Search for the cell housing the specified text and yield its (X, Y) center coordinate. 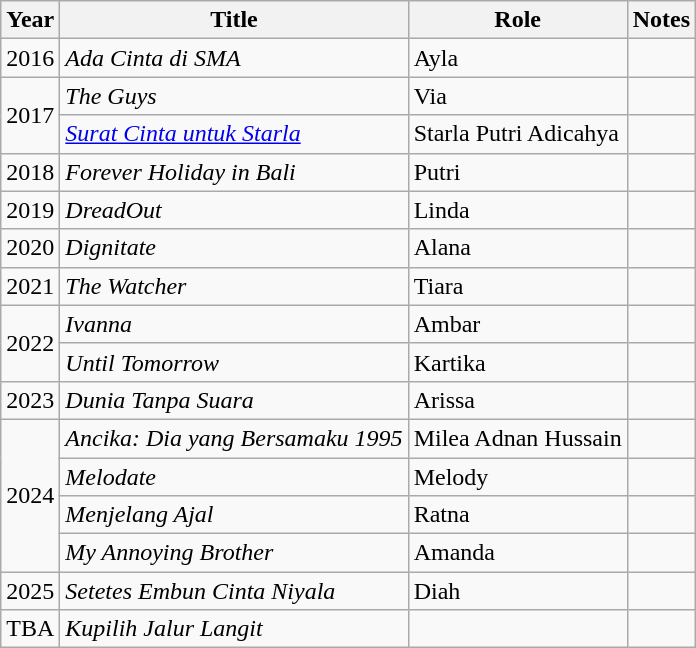
2025 (30, 591)
2018 (30, 172)
Ivanna (234, 324)
Ayla (518, 58)
2024 (30, 495)
2019 (30, 210)
Diah (518, 591)
Ancika: Dia yang Bersamaku 1995 (234, 438)
Dunia Tanpa Suara (234, 400)
Amanda (518, 553)
Arissa (518, 400)
Kupilih Jalur Langit (234, 629)
Notes (661, 20)
2023 (30, 400)
The Guys (234, 96)
Dignitate (234, 248)
Linda (518, 210)
Forever Holiday in Bali (234, 172)
Via (518, 96)
Melodate (234, 477)
Menjelang Ajal (234, 515)
Starla Putri Adicahya (518, 134)
2020 (30, 248)
DreadOut (234, 210)
Setetes Embun Cinta Niyala (234, 591)
Role (518, 20)
Ada Cinta di SMA (234, 58)
Ambar (518, 324)
Putri (518, 172)
Milea Adnan Hussain (518, 438)
TBA (30, 629)
Alana (518, 248)
Until Tomorrow (234, 362)
The Watcher (234, 286)
Kartika (518, 362)
2016 (30, 58)
2021 (30, 286)
Title (234, 20)
Ratna (518, 515)
2022 (30, 343)
2017 (30, 115)
Surat Cinta untuk Starla (234, 134)
My Annoying Brother (234, 553)
Year (30, 20)
Tiara (518, 286)
Melody (518, 477)
